Pinpoint the cell where the given text exists, returning its (x, y) midpoint coordinate. 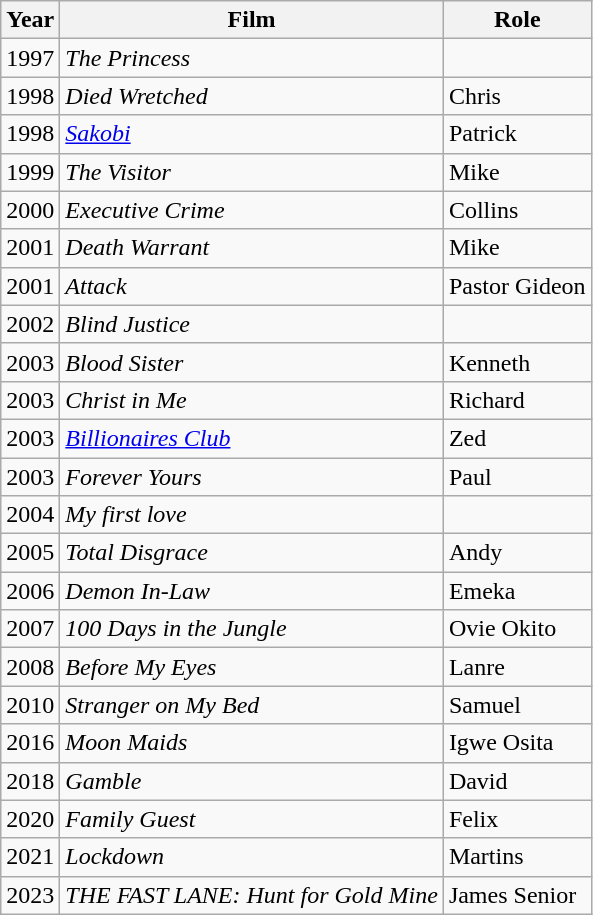
Ovie Okito (517, 629)
1997 (30, 58)
My first love (252, 515)
Pastor Gideon (517, 286)
Total Disgrace (252, 553)
Collins (517, 210)
Samuel (517, 705)
Blind Justice (252, 324)
THE FAST LANE: Hunt for Gold Mine (252, 895)
Forever Yours (252, 477)
Paul (517, 477)
Before My Eyes (252, 667)
Emeka (517, 591)
Moon Maids (252, 743)
Blood Sister (252, 362)
2006 (30, 591)
Died Wretched (252, 96)
Igwe Osita (517, 743)
2023 (30, 895)
Year (30, 20)
The Visitor (252, 172)
Gamble (252, 781)
Sakobi (252, 134)
2021 (30, 857)
Lanre (517, 667)
2010 (30, 705)
Lockdown (252, 857)
2008 (30, 667)
2007 (30, 629)
James Senior (517, 895)
Role (517, 20)
2016 (30, 743)
Film (252, 20)
Death Warrant (252, 248)
Chris (517, 96)
David (517, 781)
Demon In-Law (252, 591)
Executive Crime (252, 210)
Attack (252, 286)
Patrick (517, 134)
Zed (517, 438)
2002 (30, 324)
100 Days in the Jungle (252, 629)
2020 (30, 819)
Christ in Me (252, 400)
Family Guest (252, 819)
Stranger on My Bed (252, 705)
The Princess (252, 58)
2005 (30, 553)
2000 (30, 210)
Kenneth (517, 362)
Felix (517, 819)
1999 (30, 172)
Andy (517, 553)
Richard (517, 400)
2018 (30, 781)
Martins (517, 857)
2004 (30, 515)
Billionaires Club (252, 438)
